Determine the [x, y] coordinate at the center of the cell enclosing the given text.  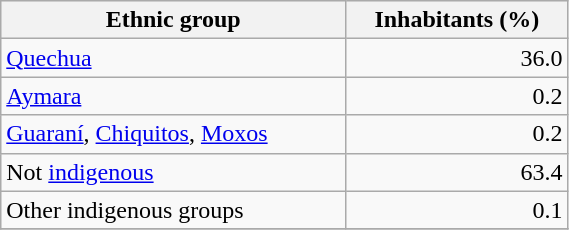
Not indigenous [174, 172]
Ethnic group [174, 20]
Other indigenous groups [174, 210]
Aymara [174, 96]
63.4 [458, 172]
Guaraní, Chiquitos, Moxos [174, 134]
Quechua [174, 58]
0.1 [458, 210]
36.0 [458, 58]
Inhabitants (%) [458, 20]
